Identify which cell holds the provided text, then report its [x, y] central coordinate. 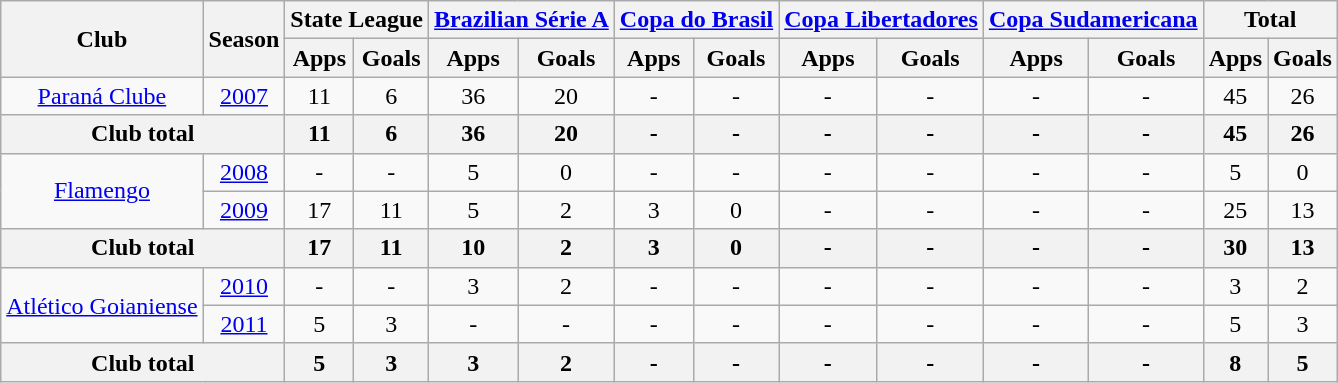
2010 [244, 286]
Flamengo [102, 191]
Copa Libertadores [882, 20]
2007 [244, 96]
30 [1235, 248]
25 [1235, 210]
2008 [244, 172]
Atlético Goianiense [102, 305]
Copa Sudamericana [1093, 20]
Brazilian Série A [522, 20]
Copa do Brasil [696, 20]
State League [357, 20]
Season [244, 39]
10 [474, 248]
Club [102, 39]
Paraná Clube [102, 96]
8 [1235, 362]
2009 [244, 210]
2011 [244, 324]
Total [1270, 20]
